Pinpoint the cell where the given text exists, returning its (x, y) midpoint coordinate. 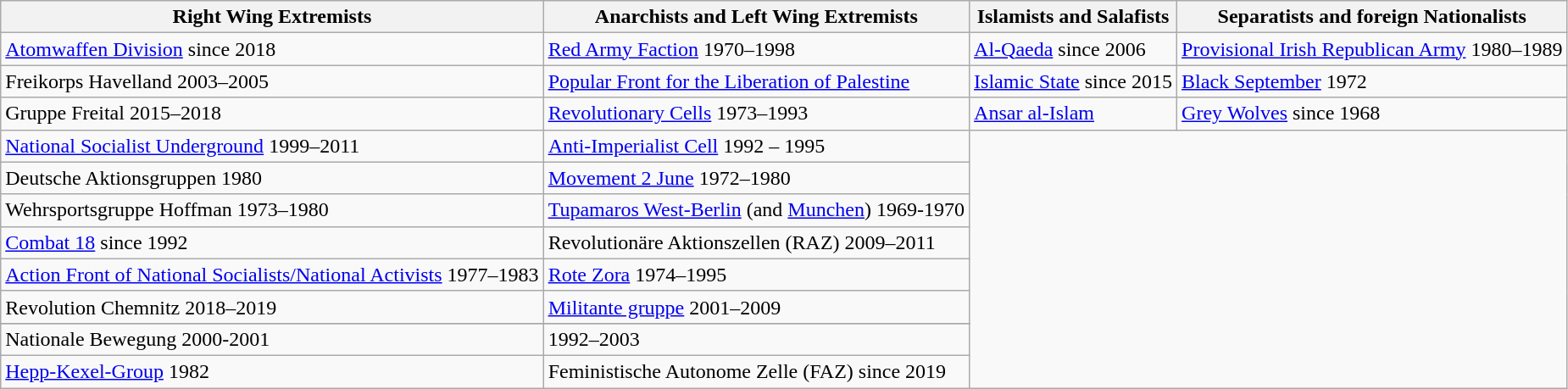
Revolutionäre Aktionszellen (RAZ) 2009–2011 (756, 242)
Nationale Bewegung 2000-2001 (272, 339)
Provisional Irish Republican Army 1980–1989 (1372, 49)
Popular Front for the Liberation of Palestine (756, 81)
1992–2003 (756, 339)
Separatists and foreign Nationalists (1372, 17)
Al-Qaeda since 2006 (1073, 49)
Ansar al-Islam (1073, 114)
Islamists and Salafists (1073, 17)
Black September 1972 (1372, 81)
Freikorps Havelland 2003–2005 (272, 81)
Movement 2 June 1972–1980 (756, 178)
Hepp-Kexel-Group 1982 (272, 371)
Rote Zora 1974–1995 (756, 275)
Deutsche Aktionsgruppen 1980 (272, 178)
Action Front of National Socialists/National Activists 1977–1983 (272, 275)
Tupamaros West-Berlin (and Munchen) 1969-1970 (756, 210)
National Socialist Underground 1999–2011 (272, 146)
Militante gruppe 2001–2009 (756, 307)
Revolution Chemnitz 2018–2019 (272, 307)
Islamic State since 2015 (1073, 81)
Atomwaffen Division since 2018 (272, 49)
Gruppe Freital 2015–2018 (272, 114)
Right Wing Extremists (272, 17)
Grey Wolves since 1968 (1372, 114)
Combat 18 since 1992 (272, 242)
Anti-Imperialist Cell 1992 – 1995 (756, 146)
Red Army Faction 1970–1998 (756, 49)
Revolutionary Cells 1973–1993 (756, 114)
Anarchists and Left Wing Extremists (756, 17)
Wehrsportsgruppe Hoffman 1973–1980 (272, 210)
Feministische Autonome Zelle (FAZ) since 2019 (756, 371)
